Detect which cell encompasses the target text, then output its (X, Y) center coordinate. 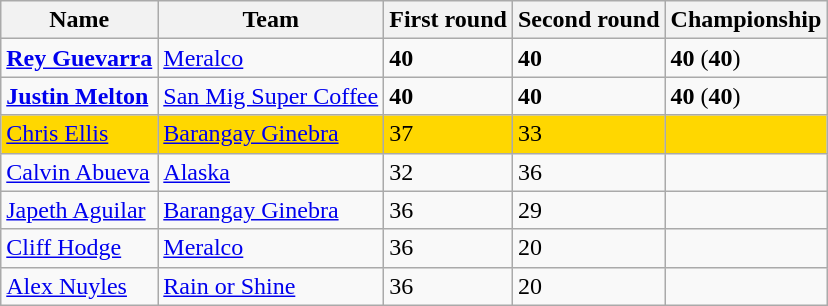
Japeth Aguilar (80, 210)
Cliff Hodge (80, 248)
Justin Melton (80, 96)
San Mig Super Coffee (271, 96)
Alaska (271, 172)
Calvin Abueva (80, 172)
Name (80, 20)
First round (448, 20)
Alex Nuyles (80, 286)
37 (448, 134)
Championship (746, 20)
Second round (588, 20)
29 (588, 210)
33 (588, 134)
32 (448, 172)
Chris Ellis (80, 134)
Rain or Shine (271, 286)
Rey Guevarra (80, 58)
Team (271, 20)
